Identify which cell holds the provided text, then report its (x, y) central coordinate. 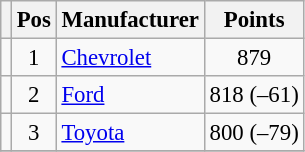
Chevrolet (130, 58)
3 (34, 133)
Manufacturer (130, 20)
Pos (34, 20)
Points (254, 20)
800 (–79) (254, 133)
2 (34, 95)
Toyota (130, 133)
1 (34, 58)
879 (254, 58)
Ford (130, 95)
818 (–61) (254, 95)
